Search for the cell housing the specified text and yield its (x, y) center coordinate. 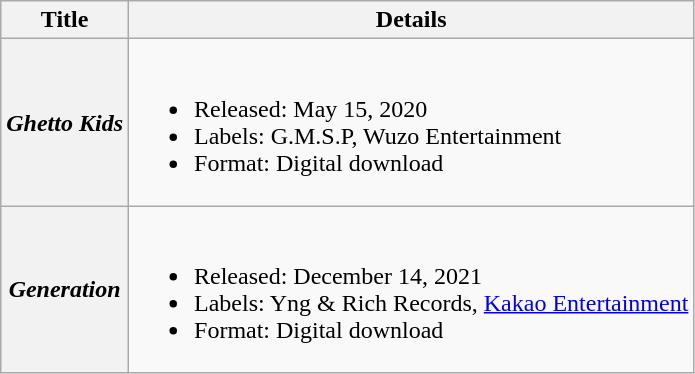
Released: May 15, 2020Labels: G.M.S.P, Wuzo EntertainmentFormat: Digital download (412, 122)
Generation (65, 290)
Ghetto Kids (65, 122)
Details (412, 20)
Released: December 14, 2021Labels: Yng & Rich Records, Kakao EntertainmentFormat: Digital download (412, 290)
Title (65, 20)
